Capture the cell that displays the provided text and extract its (X, Y) central coordinate. 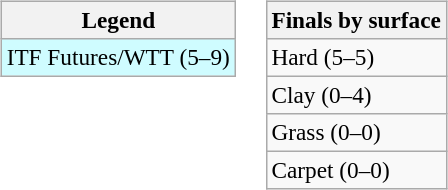
Finals by surface (356, 20)
Grass (0–0) (356, 133)
Carpet (0–0) (356, 171)
Clay (0–4) (356, 95)
Hard (5–5) (356, 57)
Legend (118, 20)
ITF Futures/WTT (5–9) (118, 57)
